Determine the [x, y] coordinate at the center of the cell enclosing the given text.  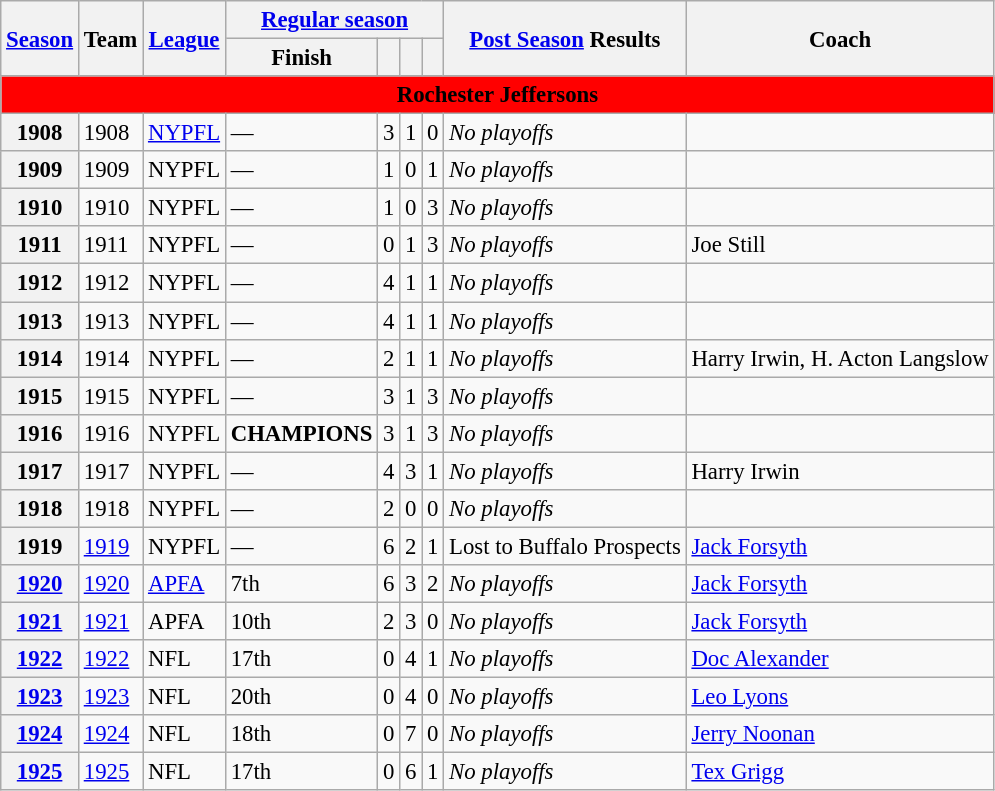
Rochester Jeffersons [498, 95]
Lost to Buffalo Prospects [565, 546]
Doc Alexander [840, 659]
10th [301, 621]
18th [301, 734]
Harry Irwin [840, 471]
League [184, 38]
Season [40, 38]
Coach [840, 38]
CHAMPIONS [301, 433]
20th [301, 697]
Team [110, 38]
Tex Grigg [840, 772]
Leo Lyons [840, 697]
Post Season Results [565, 38]
Finish [301, 58]
Joe Still [840, 245]
Jerry Noonan [840, 734]
Harry Irwin, H. Acton Langslow [840, 358]
Regular season [334, 20]
7 [411, 734]
7th [301, 584]
